Find where the given text appears and provide that cell's center as [X, Y] coordinate. 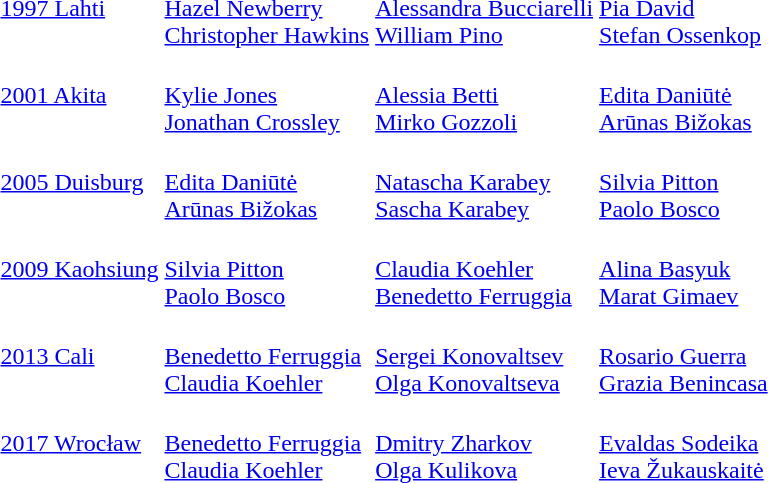
Sergei KonovaltsevOlga Konovaltseva [484, 356]
Edita DaniūtėArūnas Bižokas [267, 182]
Silvia PittonPaolo Bosco [267, 269]
Alessia BettiMirko Gozzoli [484, 95]
Benedetto FerruggiaClaudia Koehler [267, 356]
Kylie JonesJonathan Crossley [267, 95]
Natascha KarabeySascha Karabey [484, 182]
Claudia KoehlerBenedetto Ferruggia [484, 269]
